Output the (x, y) coordinate of the center of the cell containing the given text.  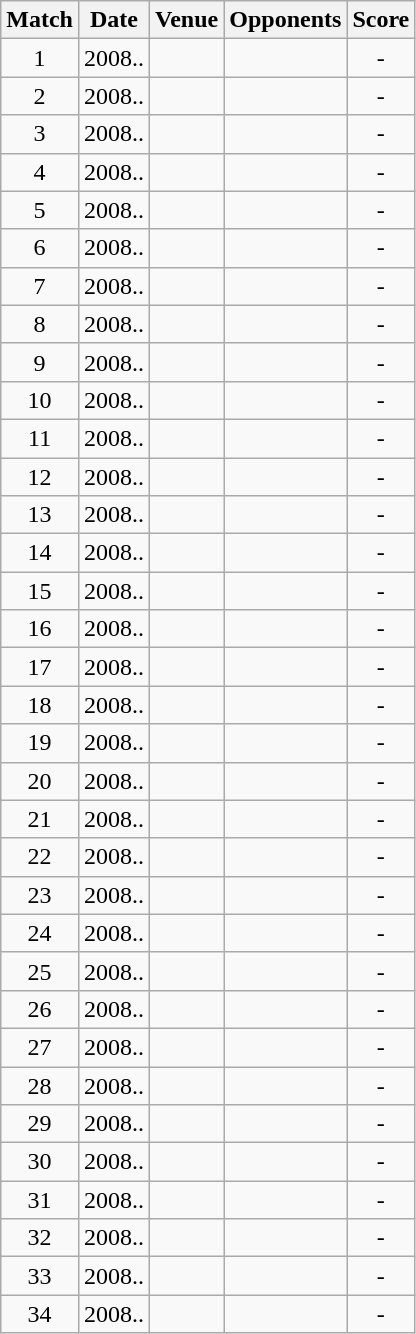
29 (40, 1124)
10 (40, 400)
20 (40, 781)
5 (40, 210)
24 (40, 933)
33 (40, 1276)
23 (40, 895)
7 (40, 286)
3 (40, 134)
25 (40, 971)
17 (40, 667)
28 (40, 1085)
19 (40, 743)
9 (40, 362)
12 (40, 477)
34 (40, 1314)
30 (40, 1162)
4 (40, 172)
26 (40, 1009)
Score (381, 20)
6 (40, 248)
8 (40, 324)
15 (40, 591)
27 (40, 1047)
Venue (187, 20)
11 (40, 438)
22 (40, 857)
Match (40, 20)
14 (40, 553)
Opponents (286, 20)
Date (114, 20)
2 (40, 96)
16 (40, 629)
1 (40, 58)
31 (40, 1200)
32 (40, 1238)
13 (40, 515)
18 (40, 705)
21 (40, 819)
